Identify which cell holds the provided text, then report its [x, y] central coordinate. 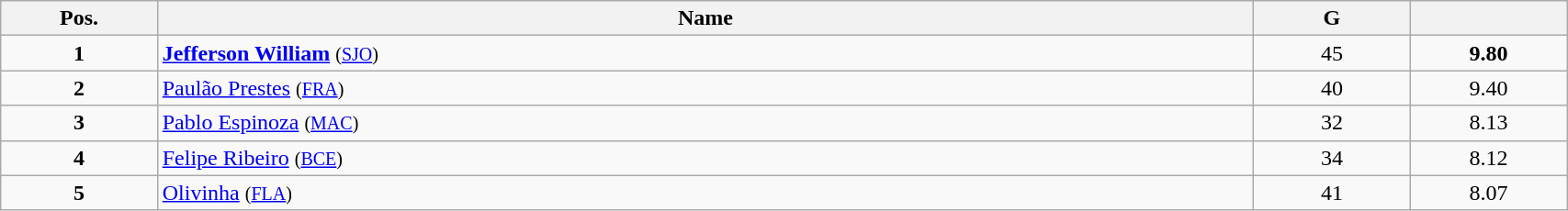
5 [79, 193]
1 [79, 53]
40 [1332, 88]
32 [1332, 123]
9.40 [1488, 88]
4 [79, 158]
3 [79, 123]
Olivinha (FLA) [705, 193]
45 [1332, 53]
Pos. [79, 18]
2 [79, 88]
9.80 [1488, 53]
Jefferson William (SJO) [705, 53]
41 [1332, 193]
8.12 [1488, 158]
Name [705, 18]
8.13 [1488, 123]
34 [1332, 158]
Paulão Prestes (FRA) [705, 88]
Pablo Espinoza (MAC) [705, 123]
G [1332, 18]
8.07 [1488, 193]
Felipe Ribeiro (BCE) [705, 158]
